Scan for the cell matching the given text and deliver its [x, y] coordinate at center. 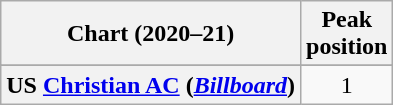
Peak position [347, 34]
1 [347, 85]
Chart (2020–21) [151, 34]
US Christian AC (Billboard) [151, 85]
